Scan for the cell matching the given text and deliver its [X, Y] coordinate at center. 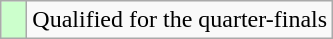
Qualified for the quarter-finals [180, 20]
